Provide the [X, Y] coordinate of the cell's center where the given text is located.  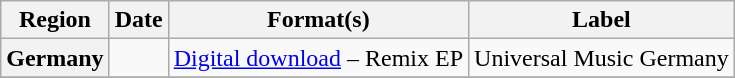
Germany [55, 58]
Format(s) [318, 20]
Universal Music Germany [602, 58]
Region [55, 20]
Label [602, 20]
Digital download – Remix EP [318, 58]
Date [138, 20]
